Capture the cell that displays the provided text and extract its [x, y] central coordinate. 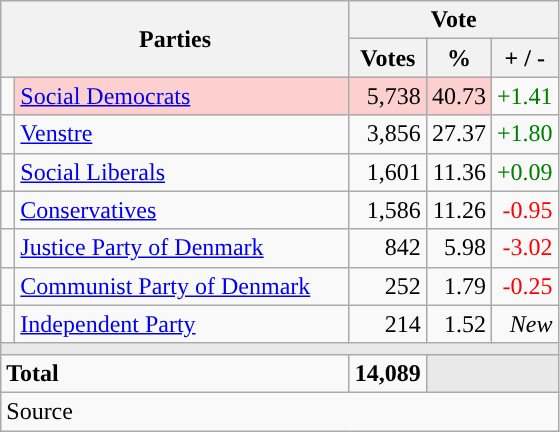
Justice Party of Denmark [182, 248]
14,089 [388, 373]
Source [280, 411]
Venstre [182, 134]
-0.25 [524, 286]
1.52 [458, 324]
+1.80 [524, 134]
252 [388, 286]
% [458, 58]
1,601 [388, 172]
-0.95 [524, 210]
5.98 [458, 248]
842 [388, 248]
Votes [388, 58]
Total [176, 373]
Vote [454, 20]
5,738 [388, 96]
+1.41 [524, 96]
-3.02 [524, 248]
214 [388, 324]
Communist Party of Denmark [182, 286]
3,856 [388, 134]
Parties [176, 39]
+ / - [524, 58]
Social Democrats [182, 96]
11.36 [458, 172]
Independent Party [182, 324]
Social Liberals [182, 172]
40.73 [458, 96]
+0.09 [524, 172]
1.79 [458, 286]
Conservatives [182, 210]
27.37 [458, 134]
1,586 [388, 210]
New [524, 324]
11.26 [458, 210]
